For the text-containing cell, return its midpoint in [x, y] coordinate format. 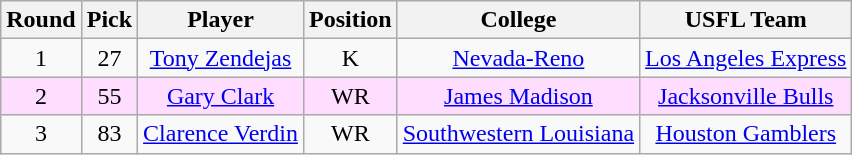
Houston Gamblers [746, 134]
Player [221, 20]
K [350, 58]
USFL Team [746, 20]
Pick [109, 20]
Clarence Verdin [221, 134]
27 [109, 58]
2 [41, 96]
Nevada-Reno [518, 58]
83 [109, 134]
James Madison [518, 96]
55 [109, 96]
Gary Clark [221, 96]
Southwestern Louisiana [518, 134]
Round [41, 20]
Tony Zendejas [221, 58]
3 [41, 134]
Position [350, 20]
College [518, 20]
Jacksonville Bulls [746, 96]
Los Angeles Express [746, 58]
1 [41, 58]
